Capture the cell that displays the provided text and extract its (x, y) central coordinate. 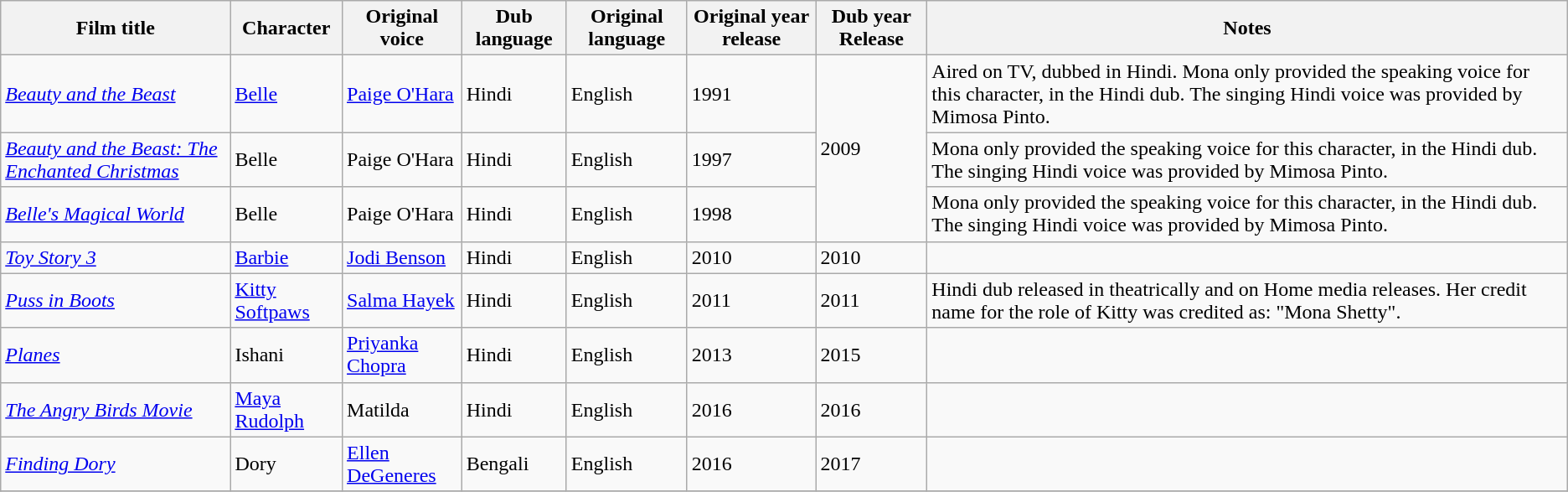
Original language (627, 28)
Dory (286, 464)
Original voice (402, 28)
Planes (116, 355)
Bengali (514, 464)
2015 (871, 355)
2013 (751, 355)
Toy Story 3 (116, 257)
1998 (751, 215)
Ellen DeGeneres (402, 464)
Dub year Release (871, 28)
Character (286, 28)
Notes (1247, 28)
Finding Dory (116, 464)
Hindi dub released in theatrically and on Home media releases. Her credit name for the role of Kitty was credited as: "Mona Shetty". (1247, 300)
Priyanka Chopra (402, 355)
Beauty and the Beast: The Enchanted Christmas (116, 159)
Jodi Benson (402, 257)
2017 (871, 464)
Salma Hayek (402, 300)
1991 (751, 94)
Puss in Boots (116, 300)
Film title (116, 28)
1997 (751, 159)
Dub language (514, 28)
Original year release (751, 28)
The Angry Birds Movie (116, 409)
Belle's Magical World (116, 215)
Ishani (286, 355)
Beauty and the Beast (116, 94)
Matilda (402, 409)
Barbie (286, 257)
2009 (871, 148)
Maya Rudolph (286, 409)
Kitty Softpaws (286, 300)
